Provide the [X, Y] coordinate of the cell's center where the given text is located.  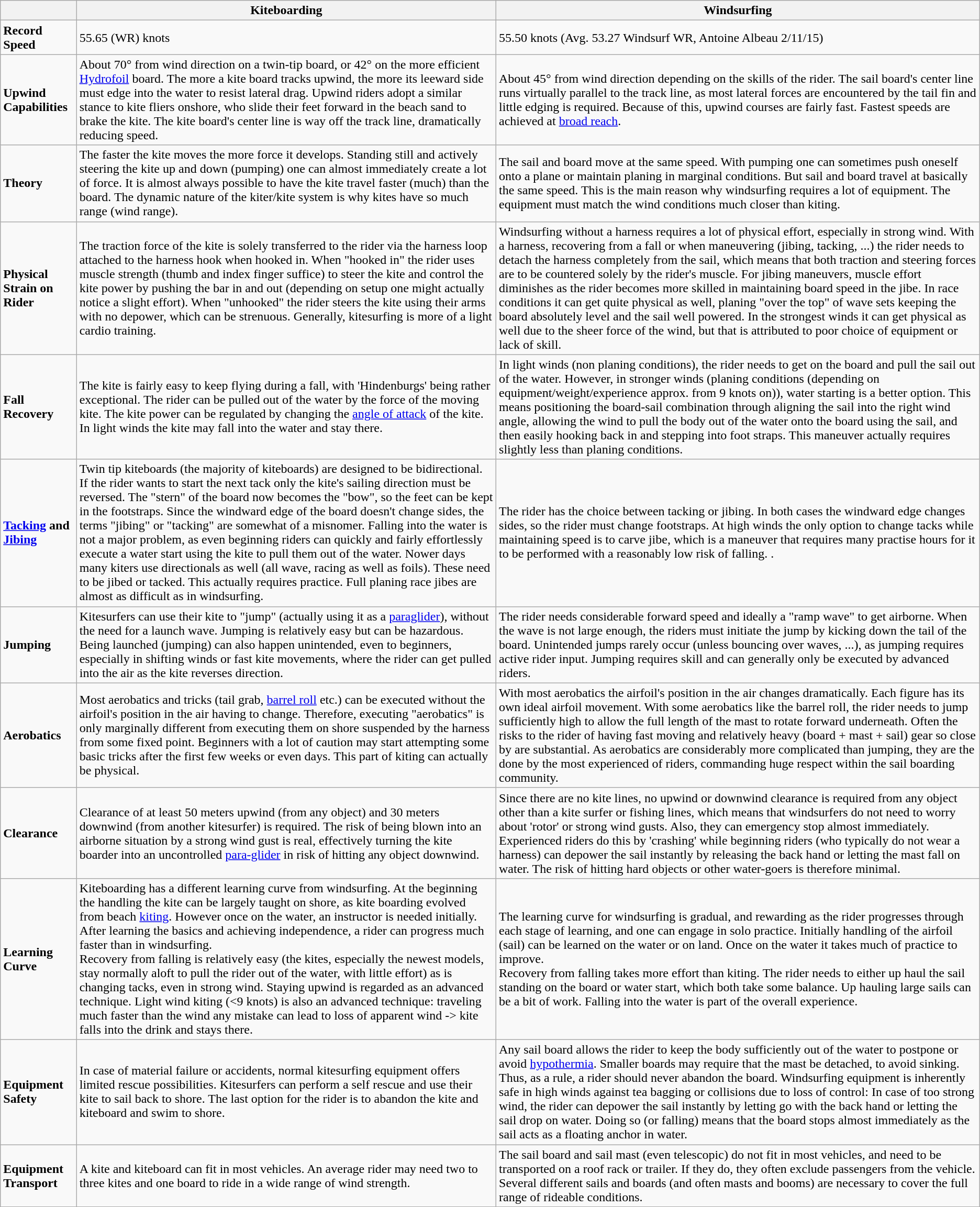
Theory [39, 183]
Equipment Transport [39, 1176]
Tacking and Jibing [39, 533]
A kite and kiteboard can fit in most vehicles. An average rider may need two to three kites and one board to ride in a wide range of wind strength. [286, 1176]
Learning Curve [39, 959]
Aerobatics [39, 735]
Windsurfing [738, 10]
Jumping [39, 645]
Upwind Capabilities [39, 99]
Equipment Safety [39, 1092]
Clearance [39, 833]
55.65 (WR) knots [286, 38]
Kiteboarding [286, 10]
Fall Recovery [39, 407]
Record Speed [39, 38]
55.50 knots (Avg. 53.27 Windsurf WR, Antoine Albeau 2/11/15) [738, 38]
Physical Strain on Rider [39, 288]
